Detect which cell encompasses the target text, then output its [X, Y] center coordinate. 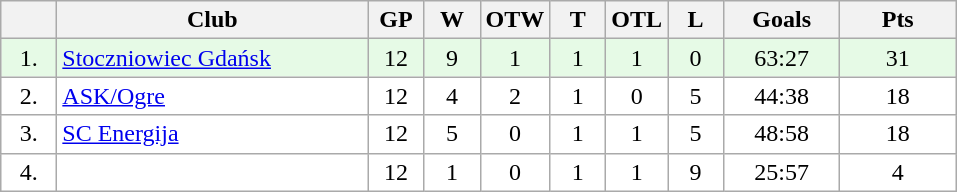
OTL [637, 20]
OTW [515, 20]
W [452, 20]
44:38 [782, 96]
4. [29, 172]
Goals [782, 20]
2. [29, 96]
Club [212, 20]
Stoczniowiec Gdańsk [212, 58]
L [696, 20]
Pts [898, 20]
ASK/Ogre [212, 96]
3. [29, 134]
63:27 [782, 58]
1. [29, 58]
SC Energija [212, 134]
48:58 [782, 134]
T [578, 20]
25:57 [782, 172]
GP [396, 20]
2 [515, 96]
31 [898, 58]
